For the text-containing cell, return its midpoint in [x, y] coordinate format. 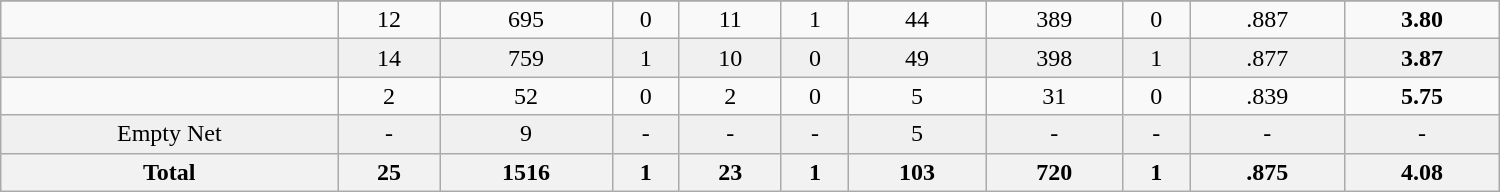
695 [526, 20]
52 [526, 96]
398 [1054, 58]
.877 [1268, 58]
.887 [1268, 20]
389 [1054, 20]
103 [918, 172]
9 [526, 134]
10 [730, 58]
23 [730, 172]
5.75 [1422, 96]
.875 [1268, 172]
49 [918, 58]
12 [389, 20]
14 [389, 58]
3.87 [1422, 58]
759 [526, 58]
31 [1054, 96]
Empty Net [170, 134]
.839 [1268, 96]
3.80 [1422, 20]
4.08 [1422, 172]
Total [170, 172]
25 [389, 172]
11 [730, 20]
720 [1054, 172]
1516 [526, 172]
44 [918, 20]
